Provide the [X, Y] coordinate of the cell's center where the given text is located.  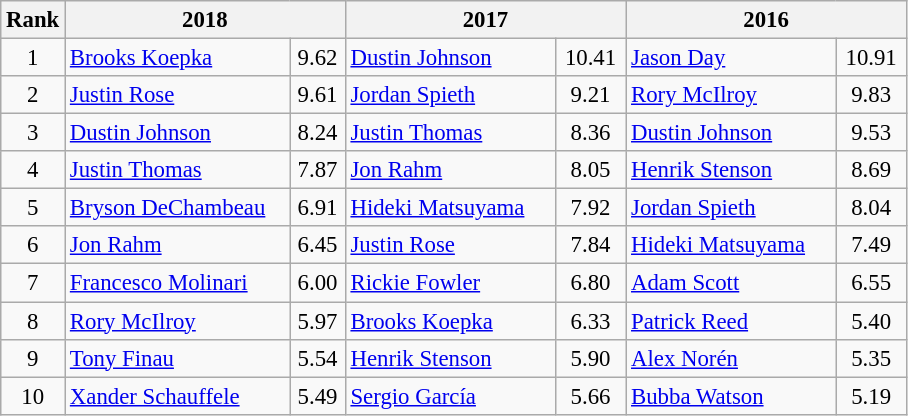
9.21 [590, 95]
Bryson DeChambeau [178, 208]
Sergio García [450, 396]
5.54 [318, 358]
Jason Day [731, 58]
10 [33, 396]
5 [33, 208]
8.36 [590, 133]
7.92 [590, 208]
5.97 [318, 321]
2 [33, 95]
Alex Norén [731, 358]
2018 [206, 20]
Bubba Watson [731, 396]
6.80 [590, 283]
5.40 [871, 321]
4 [33, 170]
9 [33, 358]
3 [33, 133]
Xander Schauffele [178, 396]
7.84 [590, 245]
9.62 [318, 58]
10.41 [590, 58]
6 [33, 245]
5.90 [590, 358]
5.19 [871, 396]
5.35 [871, 358]
8.24 [318, 133]
6.91 [318, 208]
8.04 [871, 208]
Adam Scott [731, 283]
9.61 [318, 95]
8 [33, 321]
Tony Finau [178, 358]
7 [33, 283]
2017 [486, 20]
5.49 [318, 396]
Rank [33, 20]
10.91 [871, 58]
7.87 [318, 170]
1 [33, 58]
6.45 [318, 245]
5.66 [590, 396]
6.33 [590, 321]
Francesco Molinari [178, 283]
2016 [766, 20]
6.00 [318, 283]
8.05 [590, 170]
7.49 [871, 245]
8.69 [871, 170]
6.55 [871, 283]
Patrick Reed [731, 321]
Rickie Fowler [450, 283]
9.53 [871, 133]
9.83 [871, 95]
